Determine the [x, y] coordinate at the center of the cell enclosing the given text.  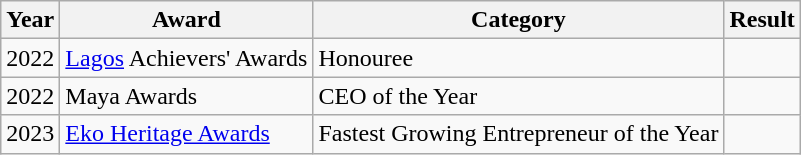
CEO of the Year [518, 96]
Eko Heritage Awards [186, 134]
Category [518, 20]
2023 [30, 134]
Lagos Achievers' Awards [186, 58]
Fastest Growing Entrepreneur of the Year [518, 134]
Year [30, 20]
Maya Awards [186, 96]
Award [186, 20]
Honouree [518, 58]
Result [762, 20]
